Return [x, y] of the center of cell containing provided text 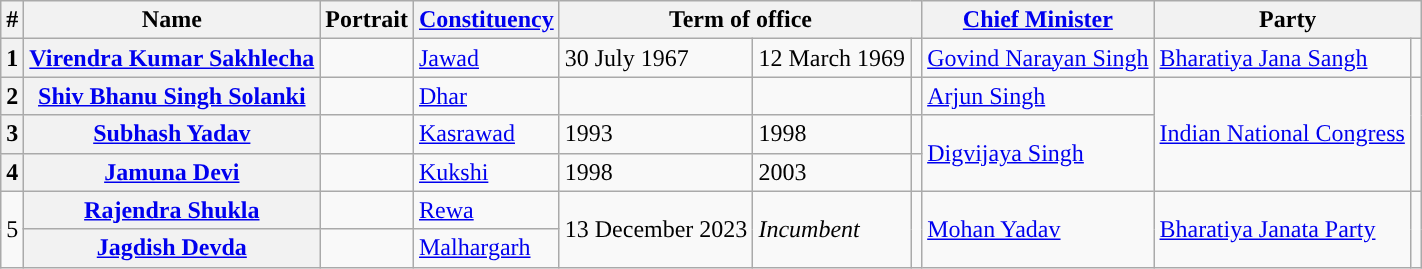
Govind Narayan Singh [1038, 58]
Chief Minister [1038, 20]
Party [1288, 20]
Malhargarh [486, 248]
Bharatiya Jana Sangh [1282, 58]
Kukshi [486, 172]
Portrait [367, 20]
12 March 1969 [832, 58]
Mohan Yadav [1038, 229]
1993 [656, 134]
3 [12, 134]
1 [12, 58]
Incumbent [832, 229]
2003 [832, 172]
Constituency [486, 20]
4 [12, 172]
# [12, 20]
Rewa [486, 210]
Subhash Yadav [172, 134]
Dhar [486, 96]
Kasrawad [486, 134]
Virendra Kumar Sakhlecha [172, 58]
30 July 1967 [656, 58]
Name [172, 20]
Rajendra Shukla [172, 210]
Indian National Congress [1282, 134]
Jamuna Devi [172, 172]
Bharatiya Janata Party [1282, 229]
2 [12, 96]
Jagdish Devda [172, 248]
13 December 2023 [656, 229]
Term of office [740, 20]
5 [12, 229]
Shiv Bhanu Singh Solanki [172, 96]
Jawad [486, 58]
Digvijaya Singh [1038, 153]
Arjun Singh [1038, 96]
